Find where the given text appears and provide that cell's center as (x, y) coordinate. 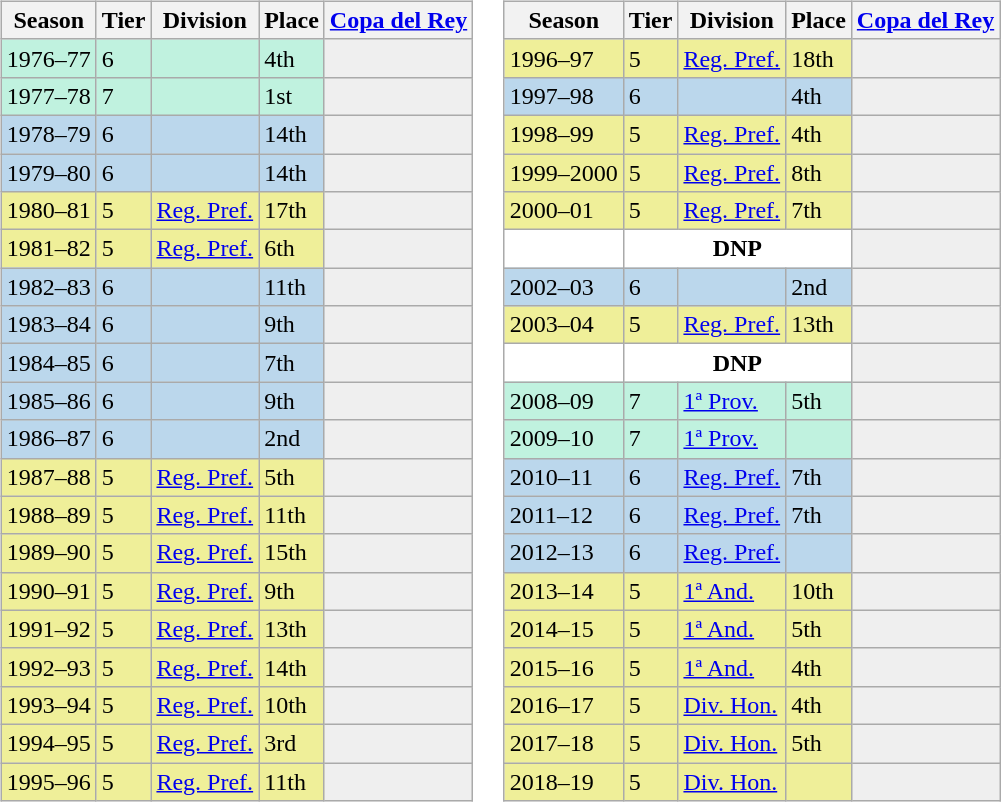
2015–16 (564, 667)
1995–96 (48, 781)
1994–95 (48, 743)
1986–87 (48, 439)
1990–91 (48, 591)
2013–14 (564, 591)
1977–78 (48, 96)
1980–81 (48, 211)
1996–97 (564, 58)
2012–13 (564, 553)
3rd (292, 743)
1988–89 (48, 515)
8th (819, 173)
17th (292, 211)
1978–79 (48, 134)
1992–93 (48, 667)
1985–86 (48, 401)
2017–18 (564, 743)
2009–10 (564, 439)
2010–11 (564, 477)
2018–19 (564, 781)
2014–15 (564, 629)
1983–84 (48, 325)
18th (819, 58)
1987–88 (48, 477)
2003–04 (564, 325)
1991–92 (48, 629)
2000–01 (564, 211)
1999–2000 (564, 173)
1984–85 (48, 363)
1997–98 (564, 96)
2008–09 (564, 401)
1982–83 (48, 287)
15th (292, 553)
2011–12 (564, 515)
1993–94 (48, 705)
1979–80 (48, 173)
1981–82 (48, 249)
2016–17 (564, 705)
1976–77 (48, 58)
2002–03 (564, 287)
1st (292, 96)
1989–90 (48, 553)
1998–99 (564, 134)
6th (292, 249)
